For the text-containing cell, return its midpoint in [X, Y] coordinate format. 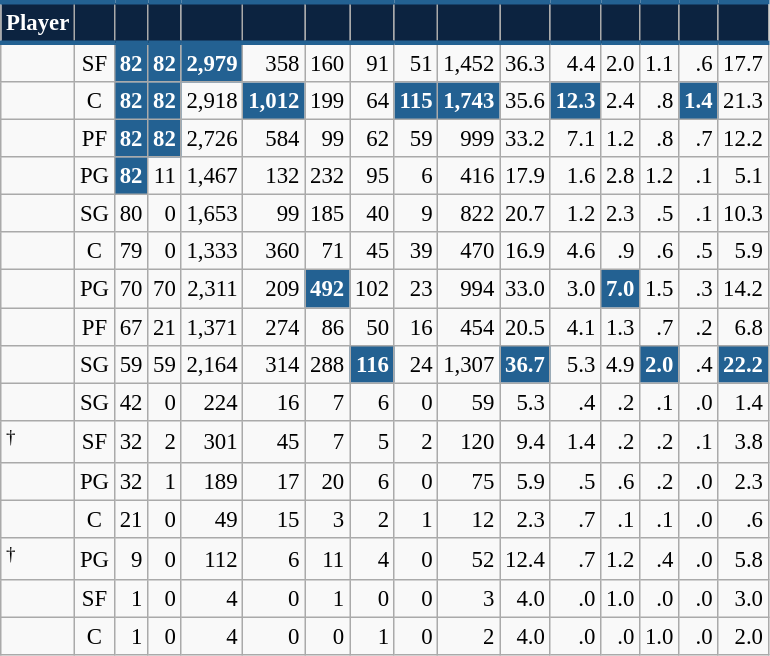
4.4 [575, 62]
5 [372, 441]
Player [38, 22]
994 [469, 289]
.3 [698, 289]
39 [416, 251]
1,333 [212, 251]
1.6 [575, 176]
4.9 [620, 364]
120 [469, 441]
4.6 [575, 251]
232 [328, 176]
12.3 [575, 101]
12.4 [525, 559]
35.6 [525, 101]
1.1 [660, 62]
49 [212, 519]
51 [416, 62]
20 [328, 482]
21.3 [743, 101]
9.4 [525, 441]
.9 [620, 251]
7.0 [620, 289]
112 [212, 559]
91 [372, 62]
301 [212, 441]
17 [274, 482]
36.3 [525, 62]
64 [372, 101]
33.0 [525, 289]
7.1 [575, 139]
1.3 [620, 327]
2,918 [212, 101]
12 [469, 519]
62 [372, 139]
160 [328, 62]
102 [372, 289]
20.5 [525, 327]
2,979 [212, 62]
224 [212, 402]
199 [328, 101]
288 [328, 364]
1.5 [660, 289]
86 [328, 327]
17.7 [743, 62]
10.3 [743, 214]
16.9 [525, 251]
3.8 [743, 441]
67 [130, 327]
80 [130, 214]
2.8 [620, 176]
1,653 [212, 214]
189 [212, 482]
5.8 [743, 559]
116 [372, 364]
6.8 [743, 327]
1,371 [212, 327]
360 [274, 251]
274 [274, 327]
999 [469, 139]
1,452 [469, 62]
822 [469, 214]
314 [274, 364]
454 [469, 327]
15 [274, 519]
75 [469, 482]
33.2 [525, 139]
40 [372, 214]
23 [416, 289]
5.1 [743, 176]
17.9 [525, 176]
358 [274, 62]
1,012 [274, 101]
584 [274, 139]
79 [130, 251]
2.4 [620, 101]
492 [328, 289]
1,467 [212, 176]
185 [328, 214]
2,726 [212, 139]
71 [328, 251]
24 [416, 364]
52 [469, 559]
36.7 [525, 364]
50 [372, 327]
2,164 [212, 364]
132 [274, 176]
42 [130, 402]
1,743 [469, 101]
115 [416, 101]
2,311 [212, 289]
1,307 [469, 364]
20.7 [525, 214]
14.2 [743, 289]
470 [469, 251]
416 [469, 176]
22.2 [743, 364]
95 [372, 176]
4.1 [575, 327]
12.2 [743, 139]
209 [274, 289]
